Output the (x, y) coordinate of the center of the cell containing the given text.  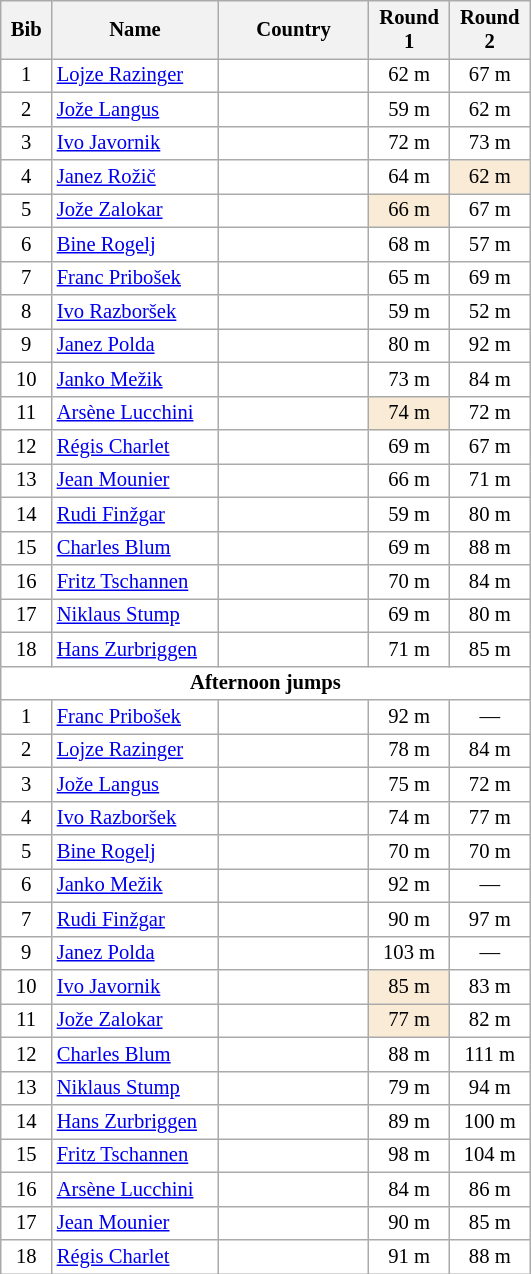
75 m (410, 784)
Afternoon jumps (266, 683)
65 m (410, 278)
8 (26, 311)
83 m (490, 987)
Janez Rožič (135, 177)
94 m (490, 1088)
Country (294, 29)
64 m (410, 177)
100 m (490, 1121)
79 m (410, 1088)
104 m (490, 1155)
Name (135, 29)
Bib (26, 29)
68 m (410, 244)
111 m (490, 1054)
52 m (490, 311)
Round 1 (410, 29)
Round 2 (490, 29)
98 m (410, 1155)
103 m (410, 953)
82 m (490, 1020)
78 m (410, 750)
86 m (490, 1189)
97 m (490, 919)
57 m (490, 244)
89 m (410, 1121)
91 m (410, 1257)
